Pinpoint the cell where the given text exists, returning its (X, Y) midpoint coordinate. 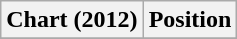
Chart (2012) (72, 20)
Position (190, 20)
